Search for the cell housing the specified text and yield its (X, Y) center coordinate. 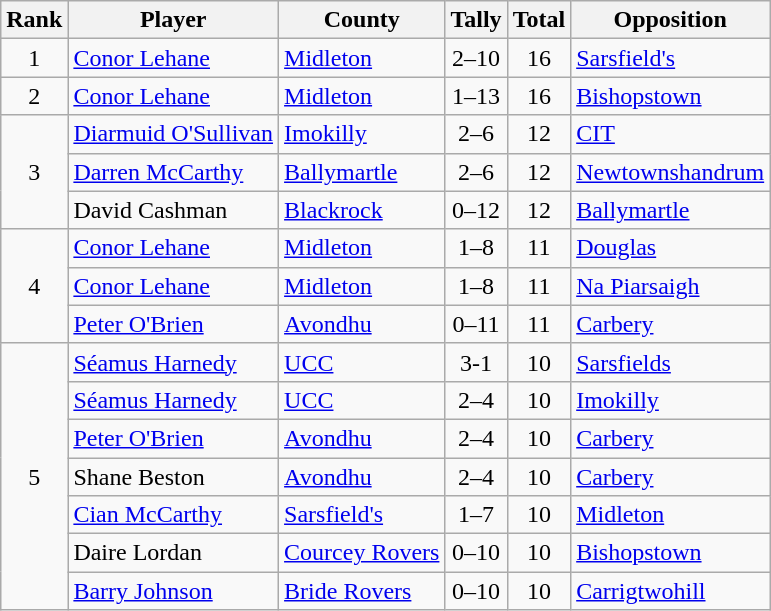
David Cashman (174, 210)
Player (174, 20)
2 (34, 96)
Cian McCarthy (174, 515)
1–7 (476, 515)
Daire Lordan (174, 553)
Barry Johnson (174, 591)
4 (34, 286)
1 (34, 58)
Sarsfields (670, 362)
0–11 (476, 324)
0–12 (476, 210)
Na Piarsaigh (670, 286)
Carrigtwohill (670, 591)
Diarmuid O'Sullivan (174, 134)
Blackrock (362, 210)
1–13 (476, 96)
CIT (670, 134)
County (362, 20)
Opposition (670, 20)
Bride Rovers (362, 591)
Shane Beston (174, 477)
Douglas (670, 248)
Total (539, 20)
Newtownshandrum (670, 172)
5 (34, 476)
Courcey Rovers (362, 553)
3 (34, 172)
Darren McCarthy (174, 172)
3-1 (476, 362)
Tally (476, 20)
Rank (34, 20)
2–10 (476, 58)
